Scan for the cell matching the given text and deliver its (x, y) coordinate at center. 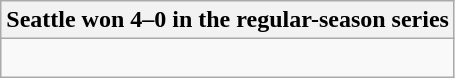
Seattle won 4–0 in the regular-season series (228, 20)
